Return [X, Y] of the center of cell containing provided text 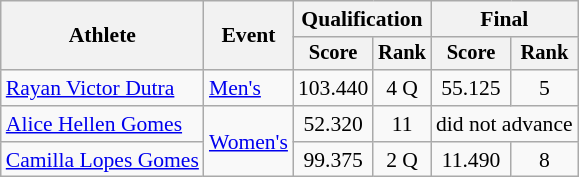
Event [248, 36]
4 Q [402, 88]
Final [504, 19]
103.440 [333, 88]
Women's [248, 142]
5 [544, 88]
Qualification [362, 19]
55.125 [471, 88]
did not advance [504, 124]
Men's [248, 88]
Rayan Victor Dutra [102, 88]
Alice Hellen Gomes [102, 124]
52.320 [333, 124]
11 [402, 124]
Athlete [102, 36]
